Return [X, Y] of the center of cell containing provided text 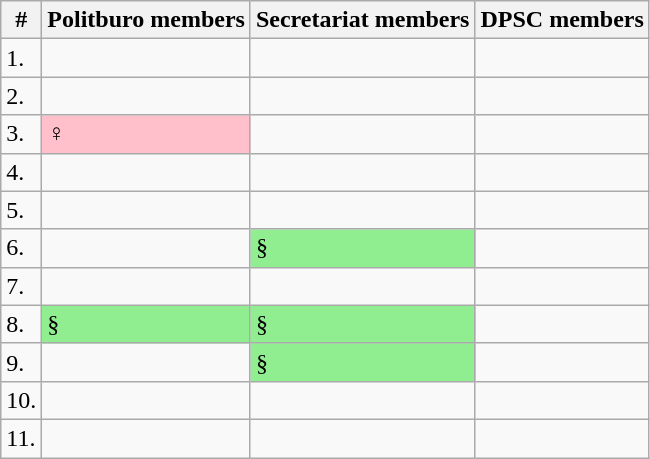
Secretariat members [362, 20]
9. [22, 362]
5. [22, 210]
2. [22, 96]
10. [22, 400]
♀ [146, 134]
6. [22, 248]
# [22, 20]
11. [22, 438]
1. [22, 58]
7. [22, 286]
Politburo members [146, 20]
DPSC members [562, 20]
4. [22, 172]
3. [22, 134]
8. [22, 324]
